Return the (X, Y) coordinate for the center point of the cell that contains the specified text.  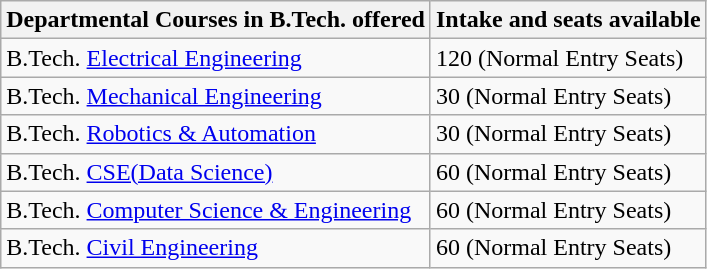
B.Tech. CSE(Data Science) (216, 172)
B.Tech. Civil Engineering (216, 248)
B.Tech. Computer Science & Engineering (216, 210)
B.Tech. Mechanical Engineering (216, 96)
Departmental Courses in B.Tech. offered (216, 20)
120 (Normal Entry Seats) (568, 58)
B.Tech. Robotics & Automation (216, 134)
Intake and seats available (568, 20)
B.Tech. Electrical Engineering (216, 58)
